Identify which cell holds the provided text, then report its [x, y] central coordinate. 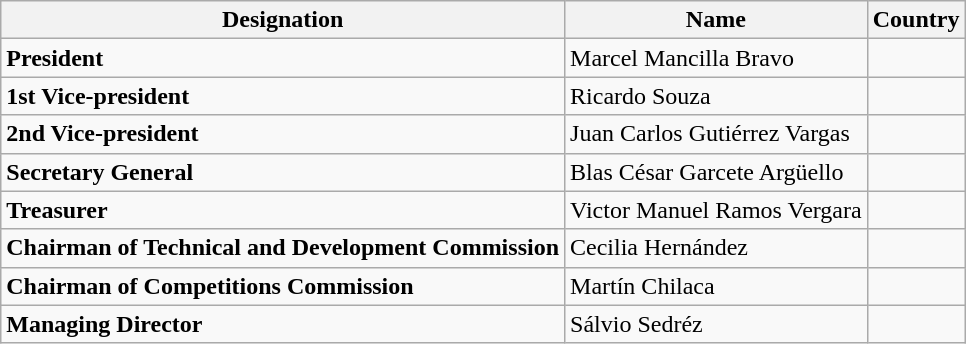
Chairman of Technical and Development Commission [283, 248]
Country [916, 20]
Cecilia Hernández [716, 248]
1st Vice-president [283, 96]
Designation [283, 20]
Blas César Garcete Argüello [716, 172]
2nd Vice-president [283, 134]
Name [716, 20]
President [283, 58]
Martín Chilaca [716, 286]
Managing Director [283, 324]
Secretary General [283, 172]
Treasurer [283, 210]
Sálvio Sedréz [716, 324]
Juan Carlos Gutiérrez Vargas [716, 134]
Ricardo Souza [716, 96]
Victor Manuel Ramos Vergara [716, 210]
Chairman of Competitions Commission [283, 286]
Marcel Mancilla Bravo [716, 58]
